Detect which cell encompasses the target text, then output its [x, y] center coordinate. 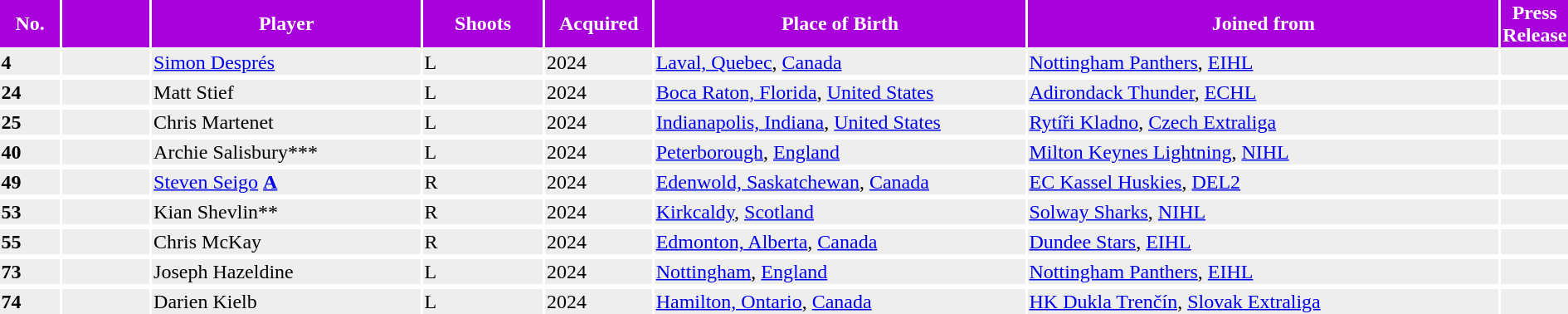
24 [30, 92]
Steven Seigo A [287, 182]
73 [30, 272]
Edenwold, Saskatchewan, Canada [840, 182]
Hamilton, Ontario, Canada [840, 302]
Adirondack Thunder, ECHL [1264, 92]
55 [30, 242]
Milton Keynes Lightning, NIHL [1264, 152]
Acquired [599, 23]
Matt Stief [287, 92]
Kirkcaldy, Scotland [840, 212]
Indianapolis, Indiana, United States [840, 122]
Rytíři Kladno, Czech Extraliga [1264, 122]
Darien Kielb [287, 302]
Boca Raton, Florida, United States [840, 92]
49 [30, 182]
74 [30, 302]
Dundee Stars, EIHL [1264, 242]
Simon Després [287, 62]
Kian Shevlin** [287, 212]
Archie Salisbury*** [287, 152]
53 [30, 212]
Press Release [1535, 23]
Player [287, 23]
40 [30, 152]
EC Kassel Huskies, DEL2 [1264, 182]
Peterborough, England [840, 152]
Shoots [483, 23]
Edmonton, Alberta, Canada [840, 242]
No. [30, 23]
Solway Sharks, NIHL [1264, 212]
Joseph Hazeldine [287, 272]
Chris Martenet [287, 122]
Laval, Quebec, Canada [840, 62]
25 [30, 122]
4 [30, 62]
HK Dukla Trenčín, Slovak Extraliga [1264, 302]
Joined from [1264, 23]
Chris McKay [287, 242]
Place of Birth [840, 23]
Nottingham, England [840, 272]
